Scan for the cell matching the given text and deliver its (X, Y) coordinate at center. 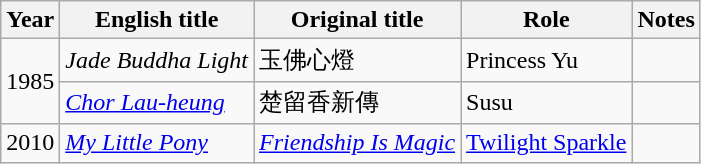
Original title (358, 20)
Notes (666, 20)
Susu (546, 102)
2010 (30, 143)
Chor Lau-heung (157, 102)
玉佛心燈 (358, 60)
楚留香新傳 (358, 102)
Jade Buddha Light (157, 60)
English title (157, 20)
Friendship Is Magic (358, 143)
My Little Pony (157, 143)
Year (30, 20)
Twilight Sparkle (546, 143)
1985 (30, 82)
Princess Yu (546, 60)
Role (546, 20)
